Scan for the cell matching the given text and deliver its (X, Y) coordinate at center. 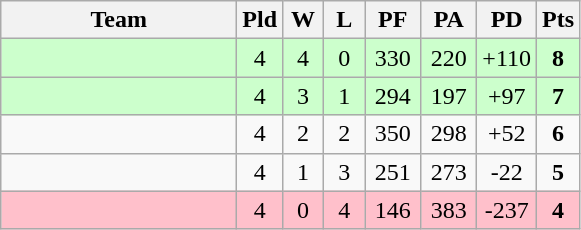
-22 (507, 172)
Team (119, 20)
350 (393, 134)
383 (449, 210)
PA (449, 20)
6 (558, 134)
Pld (260, 20)
294 (393, 96)
+97 (507, 96)
251 (393, 172)
7 (558, 96)
273 (449, 172)
PF (393, 20)
298 (449, 134)
Pts (558, 20)
L (344, 20)
5 (558, 172)
-237 (507, 210)
197 (449, 96)
220 (449, 58)
+52 (507, 134)
146 (393, 210)
+110 (507, 58)
PD (507, 20)
330 (393, 58)
8 (558, 58)
W (304, 20)
